Scan for the cell matching the given text and deliver its (X, Y) coordinate at center. 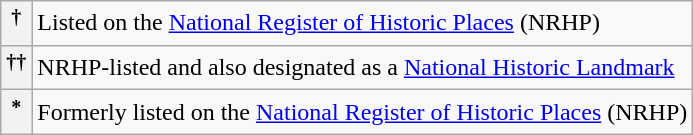
†† (16, 68)
NRHP-listed and also designated as a National Historic Landmark (362, 68)
Formerly listed on the National Register of Historic Places (NRHP) (362, 112)
Listed on the National Register of Historic Places (NRHP) (362, 24)
† (16, 24)
* (16, 112)
